Find where the given text appears and provide that cell's center as (X, Y) coordinate. 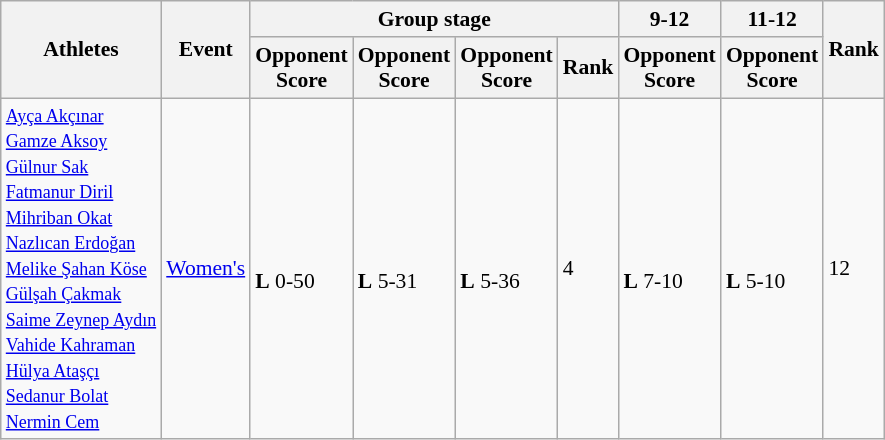
L 7-10 (670, 269)
Women's (206, 269)
L 0-50 (302, 269)
4 (588, 269)
12 (854, 269)
11-12 (772, 19)
Event (206, 50)
L 5-31 (404, 269)
L 5-36 (506, 269)
9-12 (670, 19)
Athletes (81, 50)
L 5-10 (772, 269)
Group stage (434, 19)
